Extract the [x, y] coordinate from the center of the cell holding the provided text.  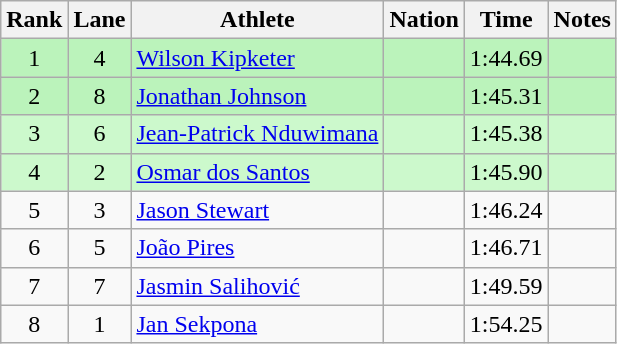
1:45.38 [506, 134]
Athlete [258, 20]
Jan Sekpona [258, 324]
Jason Stewart [258, 210]
1:49.59 [506, 286]
1:44.69 [506, 58]
1:46.24 [506, 210]
Wilson Kipketer [258, 58]
1:45.90 [506, 172]
1:45.31 [506, 96]
Osmar dos Santos [258, 172]
João Pires [258, 248]
Jasmin Salihović [258, 286]
1:46.71 [506, 248]
Rank [34, 20]
1:54.25 [506, 324]
Notes [582, 20]
Nation [424, 20]
Jean-Patrick Nduwimana [258, 134]
Time [506, 20]
Jonathan Johnson [258, 96]
Lane [100, 20]
